Find where the given text appears and provide that cell's center as [x, y] coordinate. 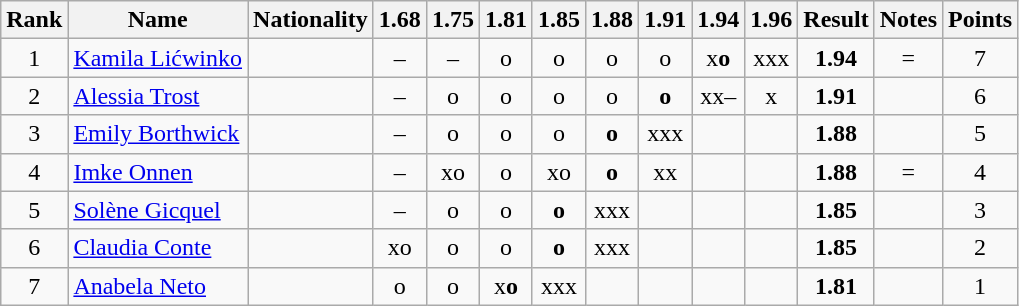
Claudia Conte [158, 248]
xx [666, 172]
Alessia Trost [158, 96]
Imke Onnen [158, 172]
Points [980, 20]
1.68 [400, 20]
Solène Gicquel [158, 210]
Anabela Neto [158, 286]
Kamila Lićwinko [158, 58]
x [772, 96]
Rank [34, 20]
Result [836, 20]
1.96 [772, 20]
Notes [908, 20]
Nationality [311, 20]
Emily Borthwick [158, 134]
Name [158, 20]
xx– [718, 96]
1.75 [452, 20]
